For the text-containing cell, return its midpoint in [x, y] coordinate format. 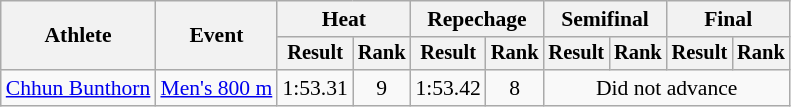
1:53.42 [448, 88]
Event [216, 36]
Heat [344, 19]
1:53.31 [314, 88]
Repechage [476, 19]
Men's 800 m [216, 88]
Athlete [78, 36]
Chhun Bunthorn [78, 88]
9 [382, 88]
Final [728, 19]
Semifinal [604, 19]
Did not advance [666, 88]
8 [515, 88]
